Return (X, Y) of the center of cell containing provided text 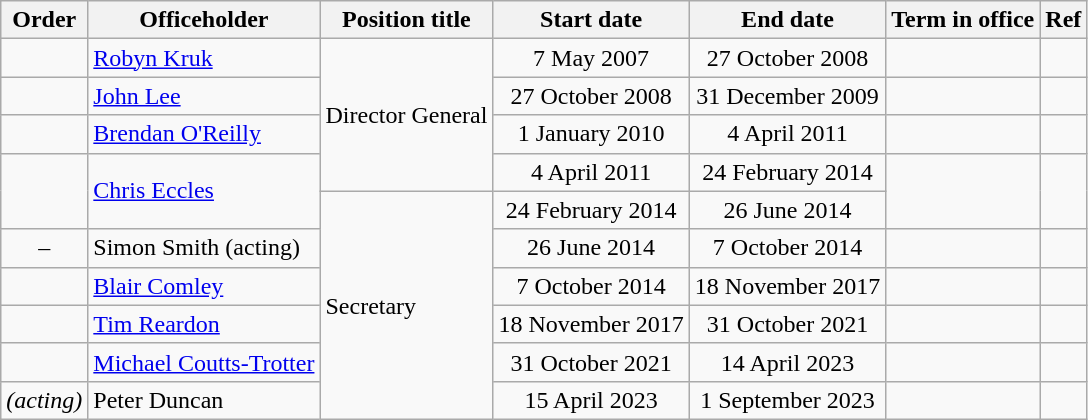
31 December 2009 (787, 96)
Simon Smith (acting) (204, 248)
Secretary (406, 305)
Start date (591, 20)
Robyn Kruk (204, 58)
7 May 2007 (591, 58)
End date (787, 20)
14 April 2023 (787, 362)
Term in office (963, 20)
John Lee (204, 96)
Ref (1064, 20)
Blair Comley (204, 286)
(acting) (44, 400)
Officeholder (204, 20)
Director General (406, 115)
Position title (406, 20)
1 September 2023 (787, 400)
– (44, 248)
Peter Duncan (204, 400)
Tim Reardon (204, 324)
Order (44, 20)
Brendan O'Reilly (204, 134)
1 January 2010 (591, 134)
15 April 2023 (591, 400)
Chris Eccles (204, 191)
Michael Coutts-Trotter (204, 362)
